Scan for the cell matching the given text and deliver its (x, y) coordinate at center. 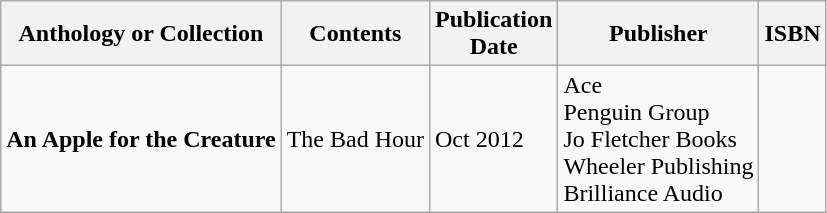
AcePenguin GroupJo Fletcher BooksWheeler PublishingBrilliance Audio (658, 139)
Contents (355, 34)
PublicationDate (493, 34)
Anthology or Collection (141, 34)
Publisher (658, 34)
ISBN (792, 34)
An Apple for the Creature (141, 139)
The Bad Hour (355, 139)
Oct 2012 (493, 139)
